Provide the [x, y] coordinate of the cell's center where the given text is located.  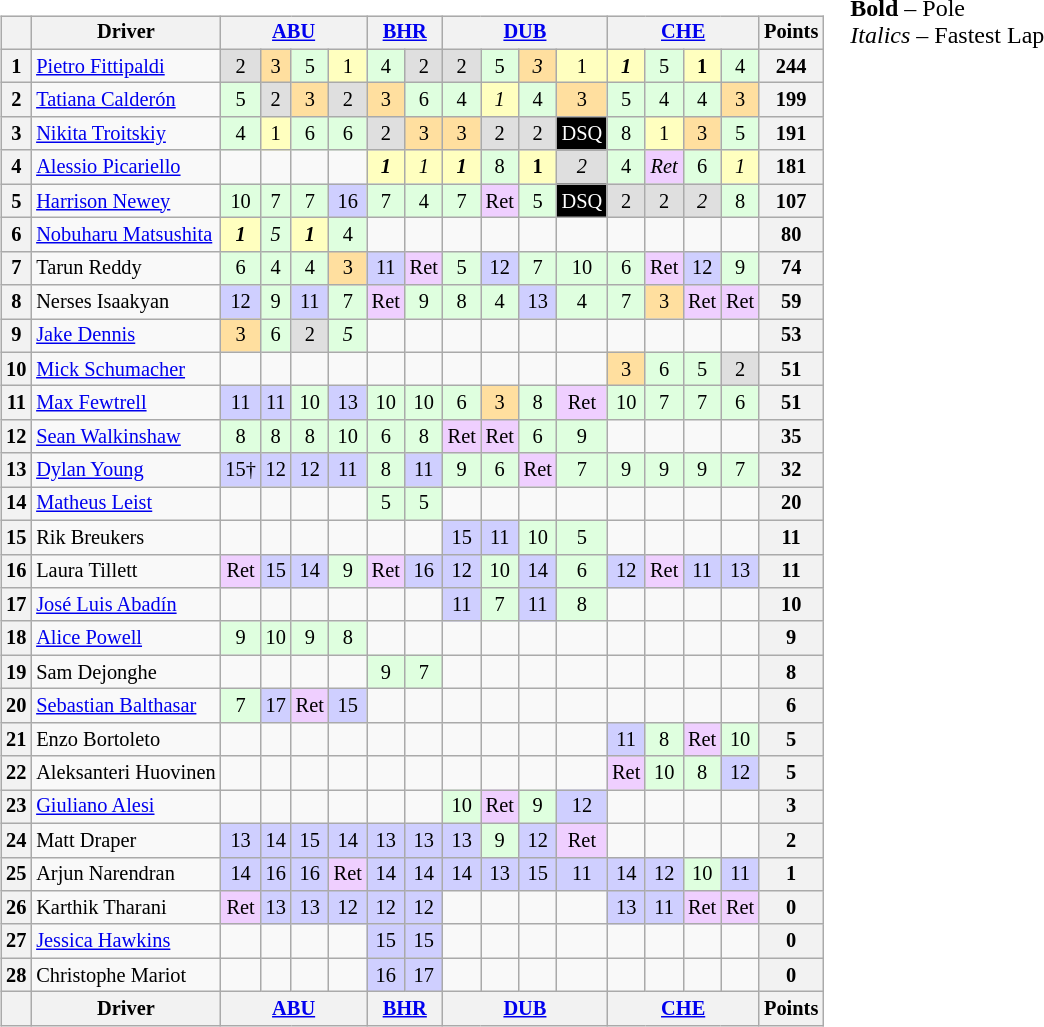
18 [16, 638]
22 [16, 773]
Alessio Picariello [126, 167]
35 [791, 437]
19 [16, 672]
53 [791, 336]
Rik Breukers [126, 537]
80 [791, 235]
59 [791, 302]
Dylan Young [126, 470]
Sean Walkinshaw [126, 437]
27 [16, 941]
Enzo Bortoleto [126, 739]
Nerses Isaakyan [126, 302]
199 [791, 100]
32 [791, 470]
Tatiana Calderón [126, 100]
23 [16, 807]
15† [240, 470]
Matt Draper [126, 840]
Sebastian Balthasar [126, 706]
Arjun Narendran [126, 874]
Sam Dejonghe [126, 672]
26 [16, 908]
Pietro Fittipaldi [126, 66]
Laura Tillett [126, 571]
Giuliano Alesi [126, 807]
Mick Schumacher [126, 369]
191 [791, 134]
Max Fewtrell [126, 403]
Matheus Leist [126, 504]
24 [16, 840]
Jake Dennis [126, 336]
21 [16, 739]
Christophe Mariot [126, 975]
Nobuharu Matsushita [126, 235]
25 [16, 874]
Alice Powell [126, 638]
74 [791, 268]
181 [791, 167]
Aleksanteri Huovinen [126, 773]
Karthik Tharani [126, 908]
Jessica Hawkins [126, 941]
José Luis Abadín [126, 605]
Harrison Newey [126, 201]
107 [791, 201]
Tarun Reddy [126, 268]
244 [791, 66]
28 [16, 975]
Nikita Troitskiy [126, 134]
